For the text-containing cell, return its midpoint in [X, Y] coordinate format. 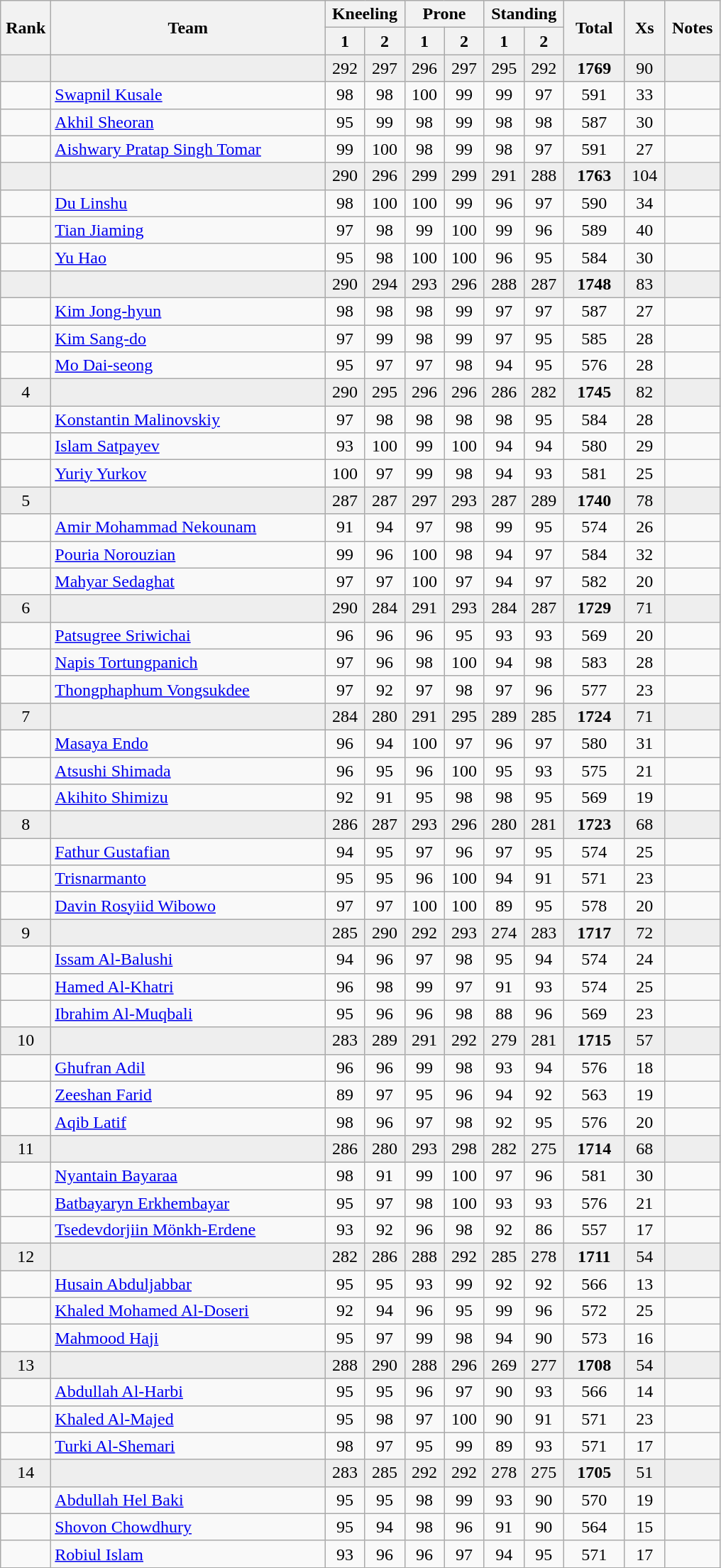
Davin Rosyiid Wibowo [188, 906]
Team [188, 28]
16 [644, 1338]
31 [644, 743]
Masaya Endo [188, 743]
572 [594, 1311]
564 [594, 1527]
1724 [594, 716]
86 [544, 1230]
Ibrahim Al-Muqbali [188, 1014]
34 [644, 203]
Prone [444, 14]
40 [644, 230]
15 [644, 1527]
Konstantin Malinovskiy [188, 420]
Patsugree Sriwichai [188, 635]
29 [644, 446]
Akihito Shimizu [188, 798]
Pouria Norouzian [188, 554]
1714 [594, 1148]
Khaled Al-Majed [188, 1419]
1740 [594, 500]
Abdullah Al-Harbi [188, 1392]
Mahmood Haji [188, 1338]
104 [644, 176]
557 [594, 1230]
Standing [524, 14]
563 [594, 1095]
Fathur Gustafian [188, 852]
Trisnarmanto [188, 879]
6 [26, 608]
10 [26, 1041]
Yu Hao [188, 257]
575 [594, 770]
Issam Al-Balushi [188, 960]
1705 [594, 1473]
Husain Abduljabbar [188, 1284]
12 [26, 1257]
Abdullah Hel Baki [188, 1500]
8 [26, 825]
Yuriy Yurkov [188, 473]
1748 [594, 284]
32 [644, 554]
Turki Al-Shemari [188, 1446]
589 [594, 230]
26 [644, 527]
11 [26, 1148]
Akhil Sheoran [188, 122]
1729 [594, 608]
Robiul Islam [188, 1554]
72 [644, 933]
578 [594, 906]
5 [26, 500]
294 [385, 284]
Rank [26, 28]
Notes [693, 28]
Nyantain Bayaraa [188, 1175]
Batbayaryn Erkhembayar [188, 1203]
51 [644, 1473]
18 [644, 1068]
1723 [594, 825]
Atsushi Shimada [188, 770]
1711 [594, 1257]
88 [504, 1014]
7 [26, 716]
585 [594, 339]
78 [644, 500]
57 [644, 1041]
279 [504, 1041]
1745 [594, 393]
Kneeling [365, 14]
Islam Satpayev [188, 446]
274 [504, 933]
Ghufran Adil [188, 1068]
Aishwary Pratap Singh Tomar [188, 149]
9 [26, 933]
Napis Tortungpanich [188, 662]
577 [594, 689]
573 [594, 1338]
590 [594, 203]
1708 [594, 1365]
Du Linshu [188, 203]
Xs [644, 28]
582 [594, 581]
4 [26, 393]
83 [644, 284]
Amir Mohammad Nekounam [188, 527]
Mo Dai-seong [188, 366]
Total [594, 28]
Mahyar Sedaghat [188, 581]
1715 [594, 1041]
Thongphaphum Vongsukdee [188, 689]
Zeeshan Farid [188, 1095]
Kim Jong-hyun [188, 311]
583 [594, 662]
1717 [594, 933]
82 [644, 393]
Kim Sang-do [188, 339]
1769 [594, 68]
Aqib Latif [188, 1122]
24 [644, 960]
Tian Jiaming [188, 230]
298 [464, 1148]
570 [594, 1500]
Khaled Mohamed Al-Doseri [188, 1311]
1763 [594, 176]
Shovon Chowdhury [188, 1527]
Tsedevdorjiin Mönkh-Erdene [188, 1230]
Swapnil Kusale [188, 95]
277 [544, 1365]
33 [644, 95]
Hamed Al-Khatri [188, 987]
269 [504, 1365]
